Find where the given text appears and provide that cell's center as [x, y] coordinate. 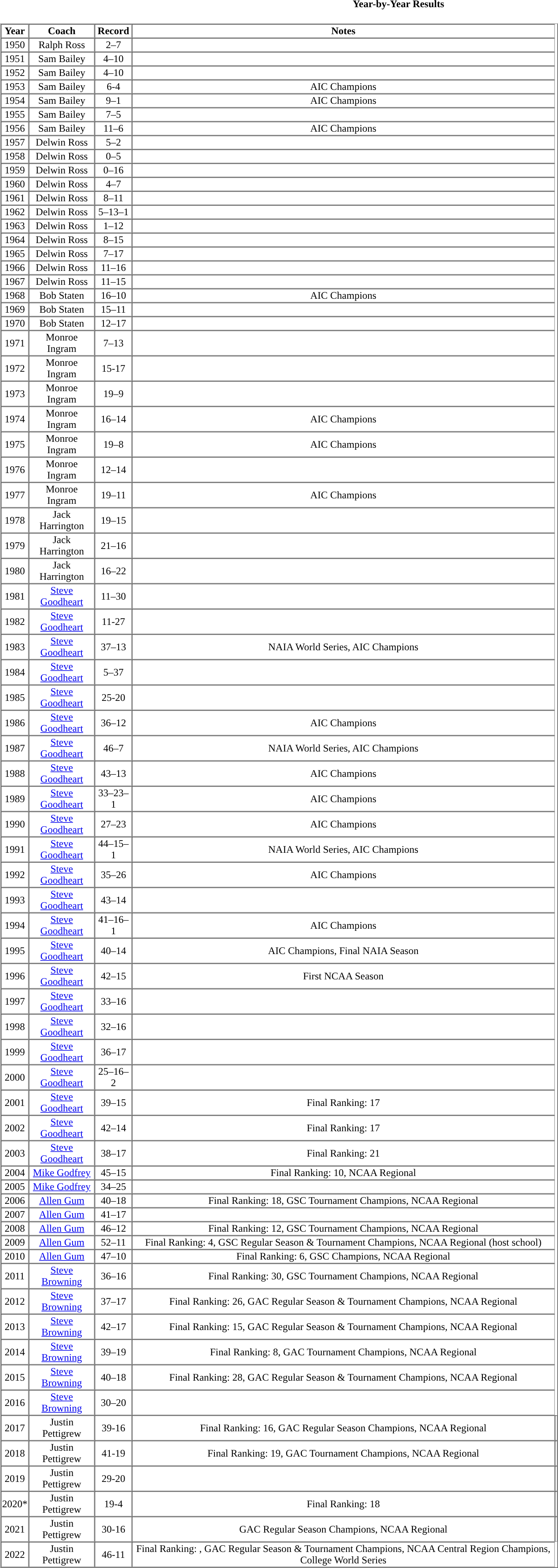
2011 [15, 1276]
32–16 [114, 1027]
1971 [15, 343]
1981 [15, 596]
1952 [15, 73]
39–19 [114, 1352]
21–16 [114, 546]
12–17 [114, 323]
33–23–1 [114, 799]
Coach [62, 31]
Final Ranking: 6, GSC Champions, NCAA Regional [344, 1257]
Final Ranking: 28, GAC Regular Season & Tournament Champions, NCAA Regional [344, 1377]
34–25 [114, 1187]
42–14 [114, 1128]
1962 [15, 212]
2018 [15, 1453]
1964 [15, 240]
30-16 [114, 1529]
2010 [15, 1257]
2015 [15, 1377]
First NCAA Season [344, 976]
2007 [15, 1214]
46–7 [114, 748]
11–15 [114, 282]
19–8 [114, 444]
11–30 [114, 596]
27–23 [114, 824]
1974 [15, 419]
Final Ranking: 18, GSC Tournament Champions, NCAA Regional [344, 1201]
1976 [15, 470]
1977 [15, 495]
1968 [15, 295]
43–14 [114, 900]
33–16 [114, 1001]
2016 [15, 1403]
1987 [15, 748]
4–7 [114, 184]
19-4 [114, 1504]
2009 [15, 1242]
Final Ranking: , GAC Regular Season & Tournament Champions, NCAA Central Region Champions, College World Series [344, 1554]
1956 [15, 128]
47–10 [114, 1257]
29-20 [114, 1479]
25–16–2 [114, 1077]
2021 [15, 1529]
1955 [15, 115]
2–7 [114, 45]
19–11 [114, 495]
1–12 [114, 226]
9–1 [114, 100]
11-27 [114, 622]
7–17 [114, 254]
1958 [15, 156]
43–13 [114, 773]
2005 [15, 1187]
Final Ranking: 10, NCAA Regional [344, 1173]
30–20 [114, 1403]
46–12 [114, 1229]
25-20 [114, 697]
2008 [15, 1229]
1979 [15, 546]
2019 [15, 1479]
39-16 [114, 1428]
1999 [15, 1052]
36–16 [114, 1276]
16–14 [114, 419]
1972 [15, 368]
1995 [15, 951]
2022 [15, 1554]
Final Ranking: 30, GSC Tournament Champions, NCAA Regional [344, 1276]
36–12 [114, 723]
2004 [15, 1173]
Year [15, 31]
1997 [15, 1001]
Final Ranking: 21 [344, 1153]
15-17 [114, 368]
36–17 [114, 1052]
1951 [15, 59]
1953 [15, 87]
Final Ranking: 19, GAC Tournament Champions, NCAA Regional [344, 1453]
35–26 [114, 875]
2002 [15, 1128]
1998 [15, 1027]
2017 [15, 1428]
Ralph Ross [62, 45]
1988 [15, 773]
16–10 [114, 295]
1975 [15, 444]
1994 [15, 925]
11–16 [114, 268]
1986 [15, 723]
8–11 [114, 198]
1960 [15, 184]
1961 [15, 198]
42–15 [114, 976]
Final Ranking: 18 [344, 1504]
7–13 [114, 343]
40–14 [114, 951]
Final Ranking: 16, GAC Regular Season Champions, NCAA Regional [344, 1428]
1950 [15, 45]
2014 [15, 1352]
GAC Regular Season Champions, NCAA Regional [344, 1529]
1982 [15, 622]
11–6 [114, 128]
46-11 [114, 1554]
12–14 [114, 470]
0–16 [114, 170]
6-4 [114, 87]
2013 [15, 1327]
41–17 [114, 1214]
5–13–1 [114, 212]
1959 [15, 170]
1963 [15, 226]
1996 [15, 976]
1957 [15, 143]
Final Ranking: 26, GAC Regular Season & Tournament Champions, NCAA Regional [344, 1301]
44–15–1 [114, 849]
5–37 [114, 672]
2001 [15, 1103]
2012 [15, 1301]
1993 [15, 900]
7–5 [114, 115]
Final Ranking: 12, GSC Tournament Champions, NCAA Regional [344, 1229]
1992 [15, 875]
42–17 [114, 1327]
Final Ranking: 4, GSC Regular Season & Tournament Champions, NCAA Regional (host school) [344, 1242]
1966 [15, 268]
2003 [15, 1153]
1980 [15, 571]
45–15 [114, 1173]
1965 [15, 254]
41-19 [114, 1453]
Final Ranking: 8, GAC Tournament Champions, NCAA Regional [344, 1352]
1954 [15, 100]
52–11 [114, 1242]
2000 [15, 1077]
1969 [15, 310]
0–5 [114, 156]
1967 [15, 282]
AIC Champions, Final NAIA Season [344, 951]
16–22 [114, 571]
15–11 [114, 310]
37–13 [114, 647]
1989 [15, 799]
1984 [15, 672]
1983 [15, 647]
2006 [15, 1201]
1973 [15, 394]
37–17 [114, 1301]
1991 [15, 849]
1978 [15, 520]
1985 [15, 697]
2020* [15, 1504]
1990 [15, 824]
41–16–1 [114, 925]
39–15 [114, 1103]
19–15 [114, 520]
Final Ranking: 15, GAC Regular Season & Tournament Champions, NCAA Regional [344, 1327]
19–9 [114, 394]
5–2 [114, 143]
1970 [15, 323]
Notes [344, 31]
38–17 [114, 1153]
Record [114, 31]
8–15 [114, 240]
